Return the (x, y) coordinate for the center point of the cell that contains the specified text.  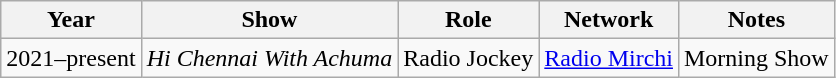
Year (71, 20)
Notes (756, 20)
Role (468, 20)
Radio Mirchi (609, 58)
Hi Chennai With Achuma (270, 58)
Network (609, 20)
Morning Show (756, 58)
Radio Jockey (468, 58)
2021–present (71, 58)
Show (270, 20)
